Extract the (x, y) coordinate from the center of the cell holding the provided text.  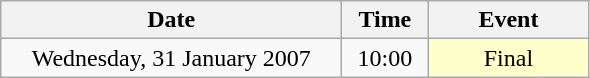
Event (508, 20)
Wednesday, 31 January 2007 (172, 58)
Time (385, 20)
Date (172, 20)
10:00 (385, 58)
Final (508, 58)
